Return the [x, y] coordinate for the center point of the cell that contains the specified text.  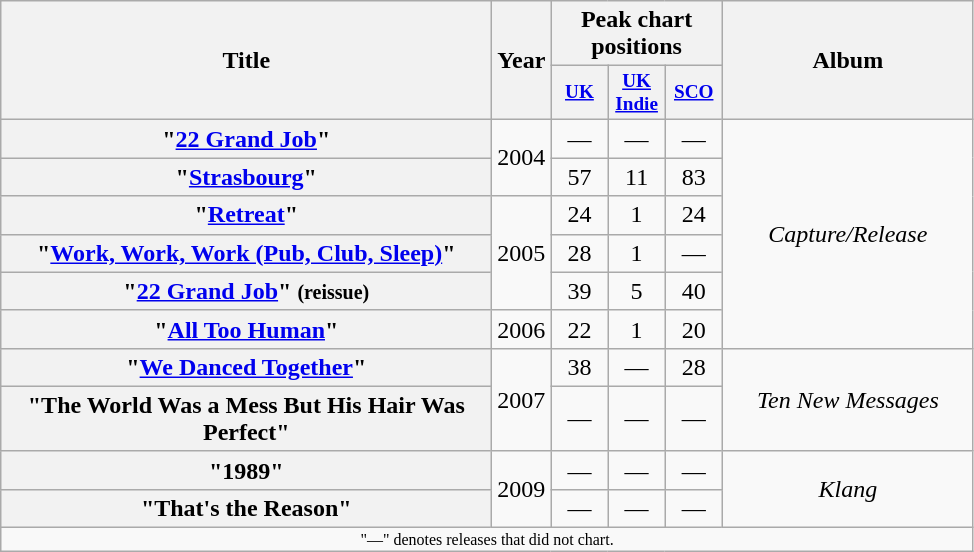
38 [580, 367]
"That's the Reason" [246, 509]
5 [636, 291]
11 [636, 177]
"All Too Human" [246, 329]
2004 [522, 158]
Peak chart positions [636, 34]
20 [694, 329]
Album [848, 60]
Capture/Release [848, 234]
22 [580, 329]
"Retreat" [246, 215]
Ten New Messages [848, 400]
2007 [522, 400]
"The World Was a Mess But His Hair Was Perfect" [246, 418]
"We Danced Together" [246, 367]
2009 [522, 489]
UK [580, 93]
39 [580, 291]
Year [522, 60]
"Work, Work, Work (Pub, Club, Sleep)" [246, 253]
2005 [522, 253]
Title [246, 60]
40 [694, 291]
"—" denotes releases that did not chart. [488, 540]
UK Indie [636, 93]
SCO [694, 93]
83 [694, 177]
"22 Grand Job" [246, 139]
"22 Grand Job" (reissue) [246, 291]
2006 [522, 329]
"Strasbourg" [246, 177]
Klang [848, 489]
"1989" [246, 470]
57 [580, 177]
